From the cell containing the given text, extract its center point as (X, Y) coordinate. 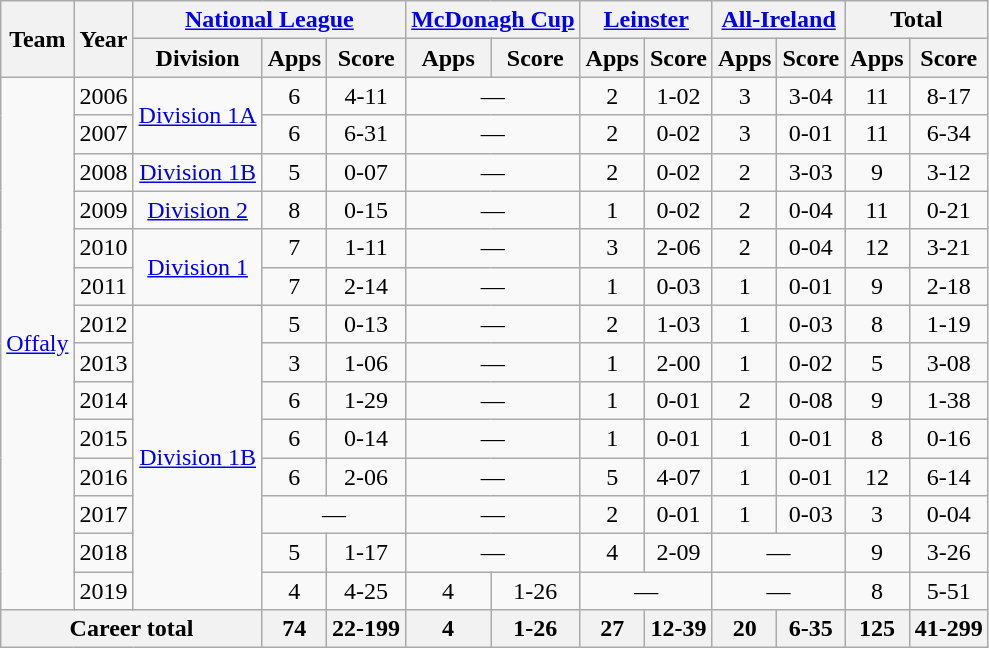
0-13 (366, 324)
2018 (104, 553)
41-299 (948, 629)
Leinster (646, 20)
1-17 (366, 553)
6-34 (948, 134)
Division 1 (198, 267)
2009 (104, 210)
Offaly (38, 344)
3-21 (948, 248)
2010 (104, 248)
Total (916, 20)
3-04 (811, 96)
2016 (104, 477)
125 (877, 629)
1-02 (678, 96)
3-26 (948, 553)
Division (198, 58)
0-07 (366, 172)
2011 (104, 286)
Division 2 (198, 210)
2013 (104, 362)
3-12 (948, 172)
27 (612, 629)
2017 (104, 515)
2019 (104, 591)
2008 (104, 172)
0-08 (811, 400)
Year (104, 39)
Career total (132, 629)
2015 (104, 438)
Division 1A (198, 115)
1-38 (948, 400)
3-03 (811, 172)
McDonagh Cup (493, 20)
1-06 (366, 362)
6-14 (948, 477)
5-51 (948, 591)
4-25 (366, 591)
3-08 (948, 362)
12-39 (678, 629)
Team (38, 39)
0-14 (366, 438)
1-19 (948, 324)
2012 (104, 324)
2006 (104, 96)
1-03 (678, 324)
2007 (104, 134)
0-15 (366, 210)
20 (744, 629)
1-11 (366, 248)
0-16 (948, 438)
2-00 (678, 362)
22-199 (366, 629)
2014 (104, 400)
2-18 (948, 286)
74 (294, 629)
2-09 (678, 553)
2-14 (366, 286)
1-29 (366, 400)
4-11 (366, 96)
6-31 (366, 134)
National League (270, 20)
6-35 (811, 629)
All-Ireland (778, 20)
0-21 (948, 210)
8-17 (948, 96)
4-07 (678, 477)
